Provide the [x, y] coordinate of the cell's center where the given text is located.  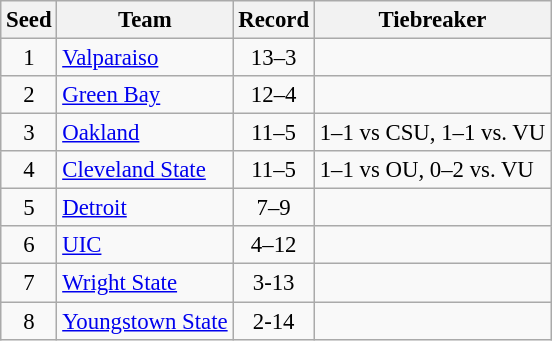
3-13 [274, 283]
1 [29, 58]
Record [274, 20]
1–1 vs OU, 0–2 vs. VU [432, 170]
8 [29, 321]
6 [29, 245]
Valparaiso [145, 58]
Cleveland State [145, 170]
2-14 [274, 321]
5 [29, 208]
12–4 [274, 95]
3 [29, 133]
Youngstown State [145, 321]
Oakland [145, 133]
1–1 vs CSU, 1–1 vs. VU [432, 133]
UIC [145, 245]
Wright State [145, 283]
7–9 [274, 208]
4–12 [274, 245]
13–3 [274, 58]
Detroit [145, 208]
Tiebreaker [432, 20]
4 [29, 170]
2 [29, 95]
Green Bay [145, 95]
7 [29, 283]
Seed [29, 20]
Team [145, 20]
